Find where the given text appears and provide that cell's center as [X, Y] coordinate. 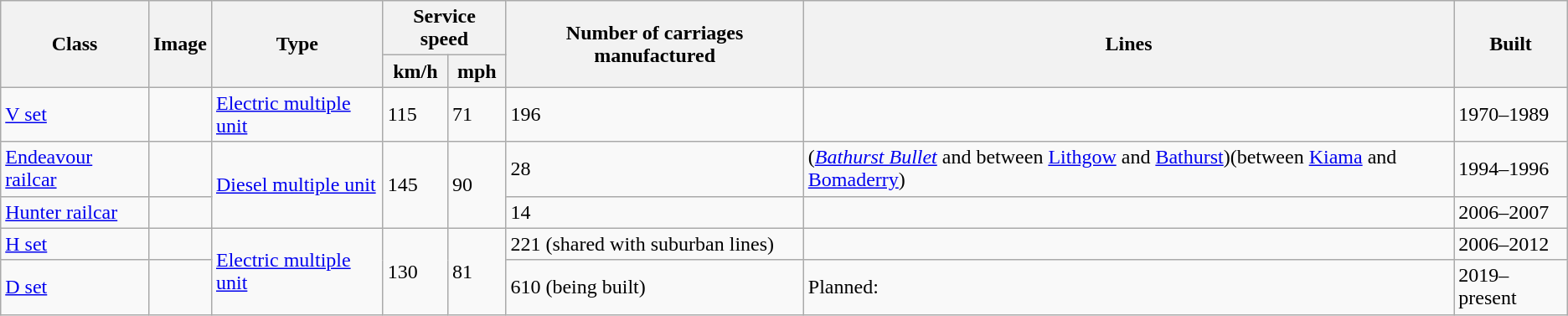
Hunter railcar [75, 212]
71 [477, 114]
Built [1511, 44]
(Bathurst Bullet and between Lithgow and Bathurst)(between Kiama and Bomaderry) [1129, 169]
V set [75, 114]
2006–2007 [1511, 212]
90 [477, 184]
Endeavour railcar [75, 169]
145 [415, 184]
Diesel multiple unit [297, 184]
H set [75, 244]
2019–present [1511, 287]
Lines [1129, 44]
115 [415, 114]
221 (shared with suburban lines) [655, 244]
Planned: [1129, 287]
28 [655, 169]
D set [75, 287]
14 [655, 212]
2006–2012 [1511, 244]
km/h [415, 71]
610 (being built) [655, 287]
mph [477, 71]
1994–1996 [1511, 169]
Image [179, 44]
1970–1989 [1511, 114]
Class [75, 44]
Number of carriages manufactured [655, 44]
Service speed [444, 28]
196 [655, 114]
130 [415, 272]
81 [477, 272]
Type [297, 44]
